Find where the given text appears and provide that cell's center as [x, y] coordinate. 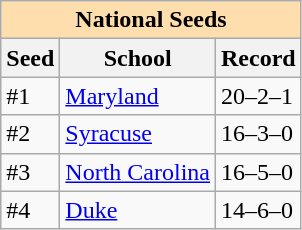
Duke [138, 210]
National Seeds [151, 20]
14–6–0 [259, 210]
20–2–1 [259, 96]
#1 [30, 96]
School [138, 58]
Maryland [138, 96]
16–3–0 [259, 134]
Syracuse [138, 134]
#2 [30, 134]
North Carolina [138, 172]
16–5–0 [259, 172]
Seed [30, 58]
#4 [30, 210]
#3 [30, 172]
Record [259, 58]
